Output the [x, y] coordinate of the center of the cell containing the given text.  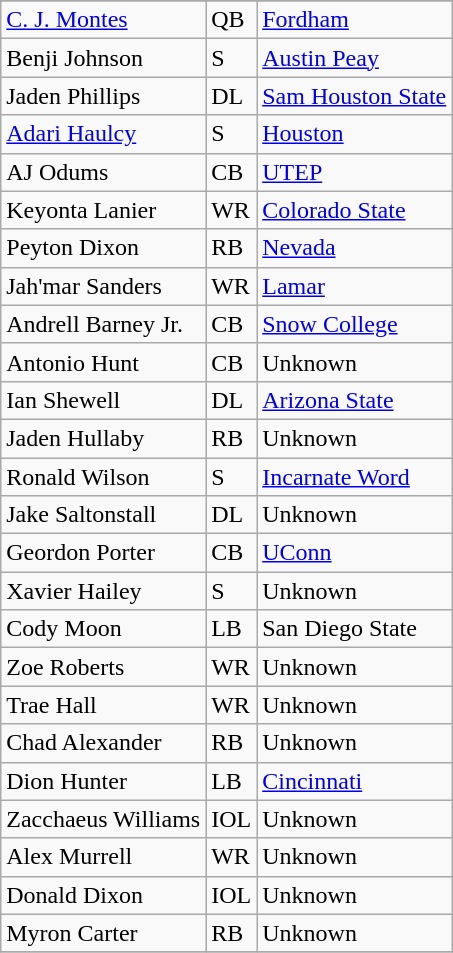
Austin Peay [354, 58]
Jake Saltonstall [104, 515]
Dion Hunter [104, 781]
Jah'mar Sanders [104, 286]
Chad Alexander [104, 743]
Donald Dixon [104, 895]
Cody Moon [104, 629]
Adari Haulcy [104, 134]
Sam Houston State [354, 96]
Jaden Hullaby [104, 438]
Cincinnati [354, 781]
Fordham [354, 20]
QB [232, 20]
UTEP [354, 172]
Jaden Phillips [104, 96]
Arizona State [354, 400]
Andrell Barney Jr. [104, 324]
AJ Odums [104, 172]
Antonio Hunt [104, 362]
Trae Hall [104, 705]
UConn [354, 553]
Snow College [354, 324]
Zoe Roberts [104, 667]
C. J. Montes [104, 20]
Houston [354, 134]
Geordon Porter [104, 553]
Myron Carter [104, 933]
Colorado State [354, 210]
Nevada [354, 248]
Keyonta Lanier [104, 210]
San Diego State [354, 629]
Zacchaeus Williams [104, 819]
Xavier Hailey [104, 591]
Lamar [354, 286]
Ronald Wilson [104, 477]
Alex Murrell [104, 857]
Incarnate Word [354, 477]
Benji Johnson [104, 58]
Ian Shewell [104, 400]
Peyton Dixon [104, 248]
